Determine the (X, Y) coordinate at the center of the cell enclosing the given text.  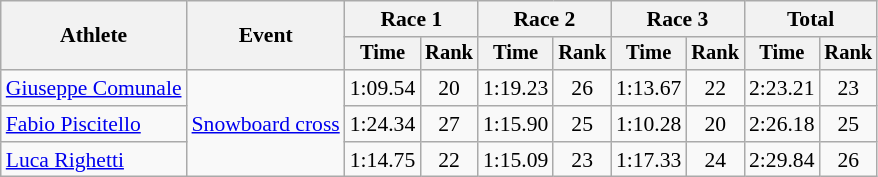
22 (715, 88)
Total (810, 19)
Snowboard cross (266, 124)
27 (449, 124)
Fabio Piscitello (94, 124)
Race 2 (544, 19)
2:23.21 (782, 88)
Giuseppe Comunale (94, 88)
1:19.23 (516, 88)
Event (266, 36)
1:13.67 (648, 88)
1:24.34 (382, 124)
Race 3 (678, 19)
Race 1 (412, 19)
26 (582, 88)
1:09.54 (382, 88)
2:26.18 (782, 124)
1:10.28 (648, 124)
23 (848, 88)
1:15.90 (516, 124)
Athlete (94, 36)
